Find where the given text appears and provide that cell's center as [x, y] coordinate. 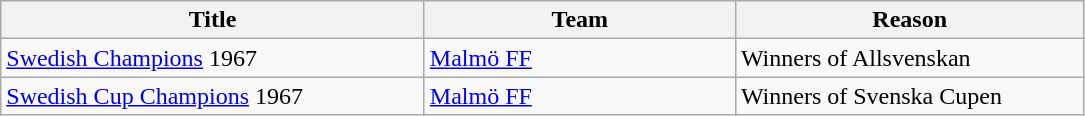
Reason [910, 20]
Winners of Allsvenskan [910, 58]
Winners of Svenska Cupen [910, 96]
Swedish Champions 1967 [213, 58]
Title [213, 20]
Swedish Cup Champions 1967 [213, 96]
Team [580, 20]
